For the text-containing cell, return its midpoint in [x, y] coordinate format. 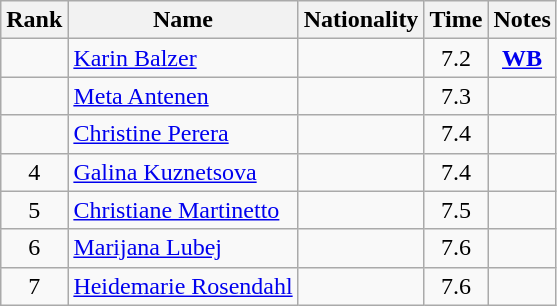
7.5 [456, 210]
Galina Kuznetsova [183, 172]
Nationality [361, 20]
Heidemarie Rosendahl [183, 286]
6 [34, 248]
7 [34, 286]
WB [522, 58]
Marijana Lubej [183, 248]
Time [456, 20]
Rank [34, 20]
Christine Perera [183, 134]
Name [183, 20]
4 [34, 172]
Karin Balzer [183, 58]
Christiane Martinetto [183, 210]
Meta Antenen [183, 96]
7.3 [456, 96]
Notes [522, 20]
5 [34, 210]
7.2 [456, 58]
